Detect which cell encompasses the target text, then output its [X, Y] center coordinate. 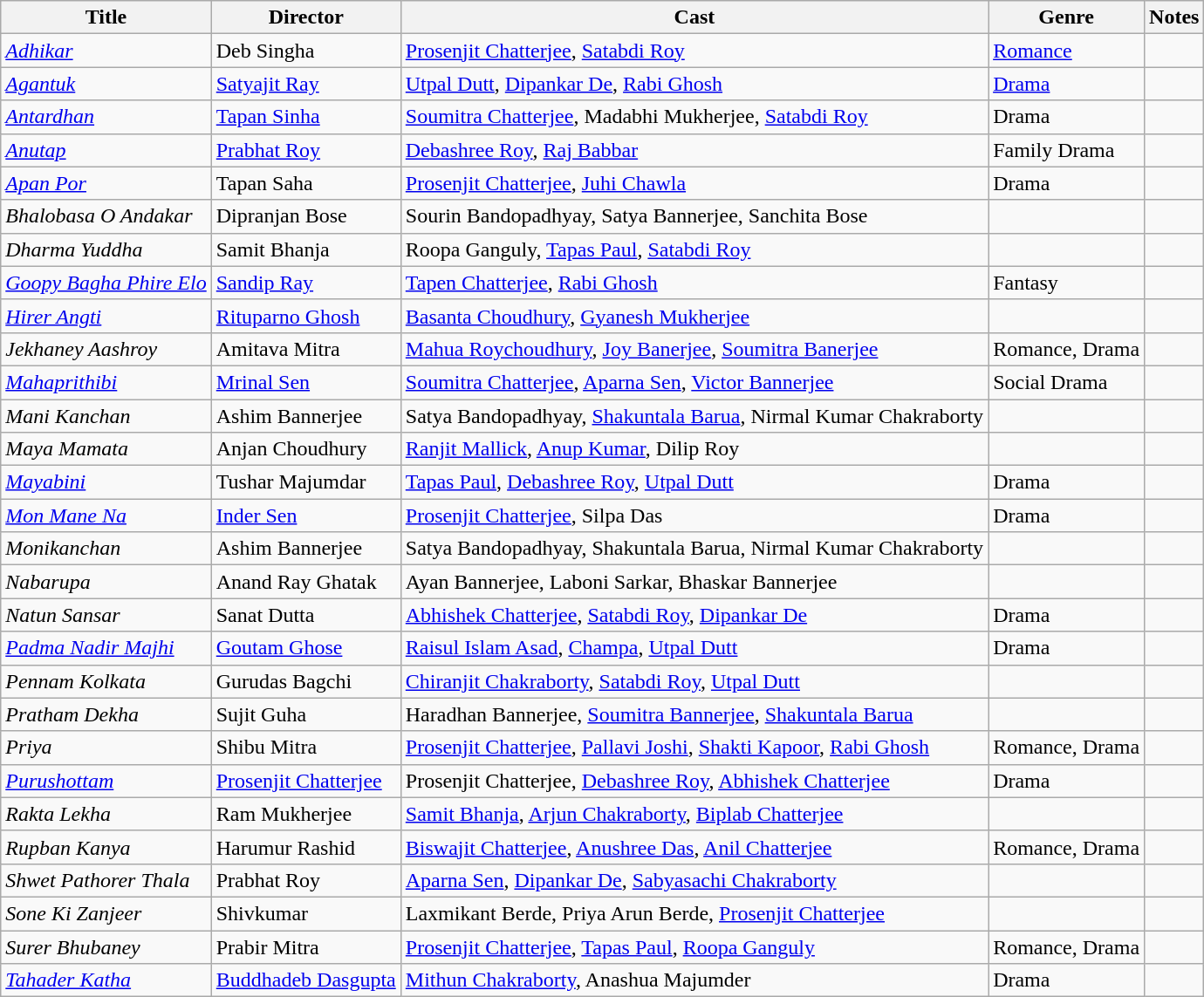
Shwet Pathorer Thala [106, 880]
Pratham Dekha [106, 714]
Natun Sansar [106, 615]
Utpal Dutt, Dipankar De, Rabi Ghosh [694, 84]
Apan Por [106, 183]
Basanta Choudhury, Gyanesh Mukherjee [694, 316]
Rupban Kanya [106, 847]
Tapan Saha [305, 183]
Anutap [106, 150]
Amitava Mitra [305, 349]
Social Drama [1066, 382]
Mithun Chakraborty, Anashua Majumder [694, 980]
Mrinal Sen [305, 382]
Anjan Choudhury [305, 449]
Tushar Majumdar [305, 482]
Roopa Ganguly, Tapas Paul, Satabdi Roy [694, 249]
Laxmikant Berde, Priya Arun Berde, Prosenjit Chatterjee [694, 913]
Rakta Lekha [106, 814]
Surer Bhubaney [106, 946]
Ranjit Mallick, Anup Kumar, Dilip Roy [694, 449]
Satyajit Ray [305, 84]
Mon Mane Na [106, 516]
Ram Mukherjee [305, 814]
Prosenjit Chatterjee, Silpa Das [694, 516]
Inder Sen [305, 516]
Romance [1066, 51]
Gurudas Bagchi [305, 681]
Raisul Islam Asad, Champa, Utpal Dutt [694, 648]
Rituparno Ghosh [305, 316]
Sandip Ray [305, 283]
Mayabini [106, 482]
Padma Nadir Majhi [106, 648]
Dharma Yuddha [106, 249]
Sourin Bandopadhyay, Satya Bannerjee, Sanchita Bose [694, 216]
Nabarupa [106, 582]
Cast [694, 17]
Sanat Dutta [305, 615]
Dipranjan Bose [305, 216]
Chiranjit Chakraborty, Satabdi Roy, Utpal Dutt [694, 681]
Samit Bhanja [305, 249]
Prosenjit Chatterjee, Debashree Roy, Abhishek Chatterjee [694, 781]
Priya [106, 748]
Purushottam [106, 781]
Prabir Mitra [305, 946]
Samit Bhanja, Arjun Chakraborty, Biplab Chatterjee [694, 814]
Shibu Mitra [305, 748]
Debashree Roy, Raj Babbar [694, 150]
Mani Kanchan [106, 416]
Tapen Chatterjee, Rabi Ghosh [694, 283]
Bhalobasa O Andakar [106, 216]
Soumitra Chatterjee, Madabhi Mukherjee, Satabdi Roy [694, 117]
Prosenjit Chatterjee, Juhi Chawla [694, 183]
Goopy Bagha Phire Elo [106, 283]
Tapan Sinha [305, 117]
Prosenjit Chatterjee [305, 781]
Adhikar [106, 51]
Buddhadeb Dasgupta [305, 980]
Mahaprithibi [106, 382]
Tahader Katha [106, 980]
Deb Singha [305, 51]
Maya Mamata [106, 449]
Tapas Paul, Debashree Roy, Utpal Dutt [694, 482]
Agantuk [106, 84]
Monikanchan [106, 549]
Sujit Guha [305, 714]
Aparna Sen, Dipankar De, Sabyasachi Chakraborty [694, 880]
Shivkumar [305, 913]
Title [106, 17]
Prosenjit Chatterjee, Tapas Paul, Roopa Ganguly [694, 946]
Antardhan [106, 117]
Sone Ki Zanjeer [106, 913]
Goutam Ghose [305, 648]
Ayan Bannerjee, Laboni Sarkar, Bhaskar Bannerjee [694, 582]
Hirer Angti [106, 316]
Jekhaney Aashroy [106, 349]
Prosenjit Chatterjee, Pallavi Joshi, Shakti Kapoor, Rabi Ghosh [694, 748]
Abhishek Chatterjee, Satabdi Roy, Dipankar De [694, 615]
Director [305, 17]
Harumur Rashid [305, 847]
Anand Ray Ghatak [305, 582]
Family Drama [1066, 150]
Haradhan Bannerjee, Soumitra Bannerjee, Shakuntala Barua [694, 714]
Pennam Kolkata [106, 681]
Biswajit Chatterjee, Anushree Das, Anil Chatterjee [694, 847]
Notes [1174, 17]
Mahua Roychoudhury, Joy Banerjee, Soumitra Banerjee [694, 349]
Prosenjit Chatterjee, Satabdi Roy [694, 51]
Genre [1066, 17]
Fantasy [1066, 283]
Soumitra Chatterjee, Aparna Sen, Victor Bannerjee [694, 382]
